Identify which cell holds the provided text, then report its [x, y] central coordinate. 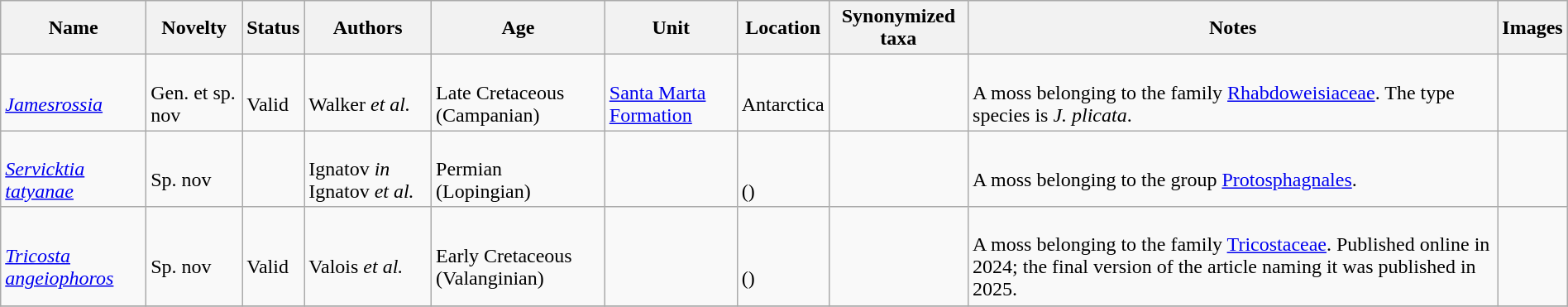
Age [519, 28]
Unit [671, 28]
Novelty [194, 28]
Walker et al. [368, 93]
Servicktia tatyanae [74, 169]
Santa Marta Formation [671, 93]
A moss belonging to the family Rhabdoweisiaceae. The type species is J. plicata. [1233, 93]
Early Cretaceous (Valanginian) [519, 257]
A moss belonging to the group Protosphagnales. [1233, 169]
Images [1532, 28]
Location [782, 28]
Ignatov in Ignatov et al. [368, 169]
Tricosta angeiophoros [74, 257]
Name [74, 28]
Antarctica [782, 93]
Jamesrossia [74, 93]
Status [273, 28]
Synonymized taxa [898, 28]
Authors [368, 28]
Late Cretaceous (Campanian) [519, 93]
A moss belonging to the family Tricostaceae. Published online in 2024; the final version of the article naming it was published in 2025. [1233, 257]
Permian (Lopingian) [519, 169]
Valois et al. [368, 257]
Gen. et sp. nov [194, 93]
Notes [1233, 28]
